Extract the (x, y) coordinate from the center of the cell holding the provided text.  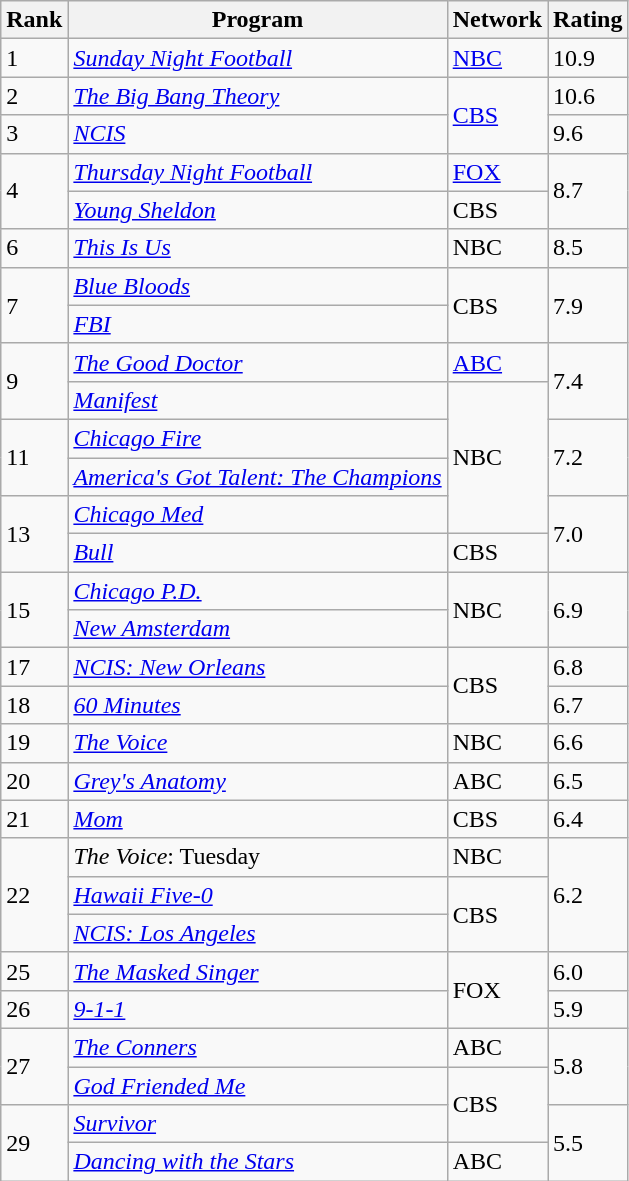
5.5 (588, 1143)
This Is Us (258, 248)
Network (497, 20)
Manifest (258, 400)
FBI (258, 324)
Rating (588, 20)
13 (34, 534)
9.6 (588, 134)
25 (34, 971)
60 Minutes (258, 705)
NCIS: Los Angeles (258, 933)
29 (34, 1143)
Dancing with the Stars (258, 1162)
NCIS (258, 134)
God Friended Me (258, 1085)
7.2 (588, 457)
20 (34, 781)
21 (34, 819)
4 (34, 191)
6.6 (588, 743)
The Big Bang Theory (258, 96)
The Voice (258, 743)
Chicago P.D. (258, 591)
6 (34, 248)
Blue Bloods (258, 286)
22 (34, 895)
17 (34, 667)
Mom (258, 819)
Sunday Night Football (258, 58)
7 (34, 305)
3 (34, 134)
America's Got Talent: The Champions (258, 477)
6.4 (588, 819)
9-1-1 (258, 1009)
10.6 (588, 96)
Chicago Fire (258, 438)
10.9 (588, 58)
19 (34, 743)
18 (34, 705)
7.0 (588, 534)
26 (34, 1009)
Chicago Med (258, 515)
Rank (34, 20)
New Amsterdam (258, 629)
The Masked Singer (258, 971)
11 (34, 457)
7.4 (588, 381)
The Conners (258, 1047)
6.5 (588, 781)
6.2 (588, 895)
6.8 (588, 667)
Hawaii Five-0 (258, 895)
NCIS: New Orleans (258, 667)
5.8 (588, 1066)
Thursday Night Football (258, 172)
8.5 (588, 248)
Survivor (258, 1124)
27 (34, 1066)
1 (34, 58)
The Good Doctor (258, 362)
Program (258, 20)
Young Sheldon (258, 210)
2 (34, 96)
6.0 (588, 971)
Grey's Anatomy (258, 781)
7.9 (588, 305)
9 (34, 381)
The Voice: Tuesday (258, 857)
15 (34, 610)
6.7 (588, 705)
8.7 (588, 191)
Bull (258, 553)
6.9 (588, 610)
5.9 (588, 1009)
